Locate the cell with the specified text and output its [x, y] center coordinate. 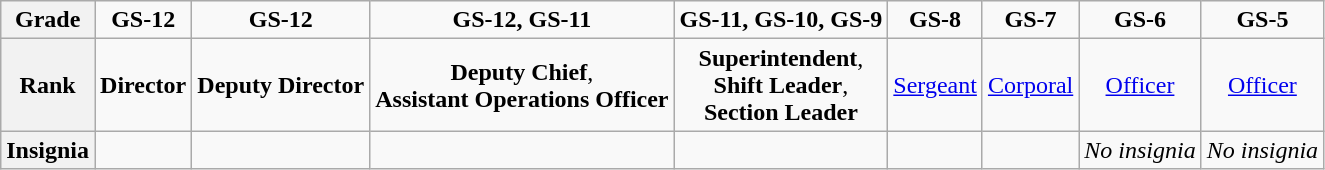
Corporal [1030, 85]
GS-7 [1030, 20]
Sergeant [936, 85]
GS-11, GS-10, GS-9 [781, 20]
GS-8 [936, 20]
Rank [48, 85]
GS-6 [1140, 20]
Insignia [48, 150]
Grade [48, 20]
Director [144, 85]
Superintendent,Shift Leader,Section Leader [781, 85]
Deputy Director [281, 85]
Deputy Chief,Assistant Operations Officer [522, 85]
GS-5 [1262, 20]
GS-12, GS-11 [522, 20]
